Capture the cell that displays the provided text and extract its (X, Y) central coordinate. 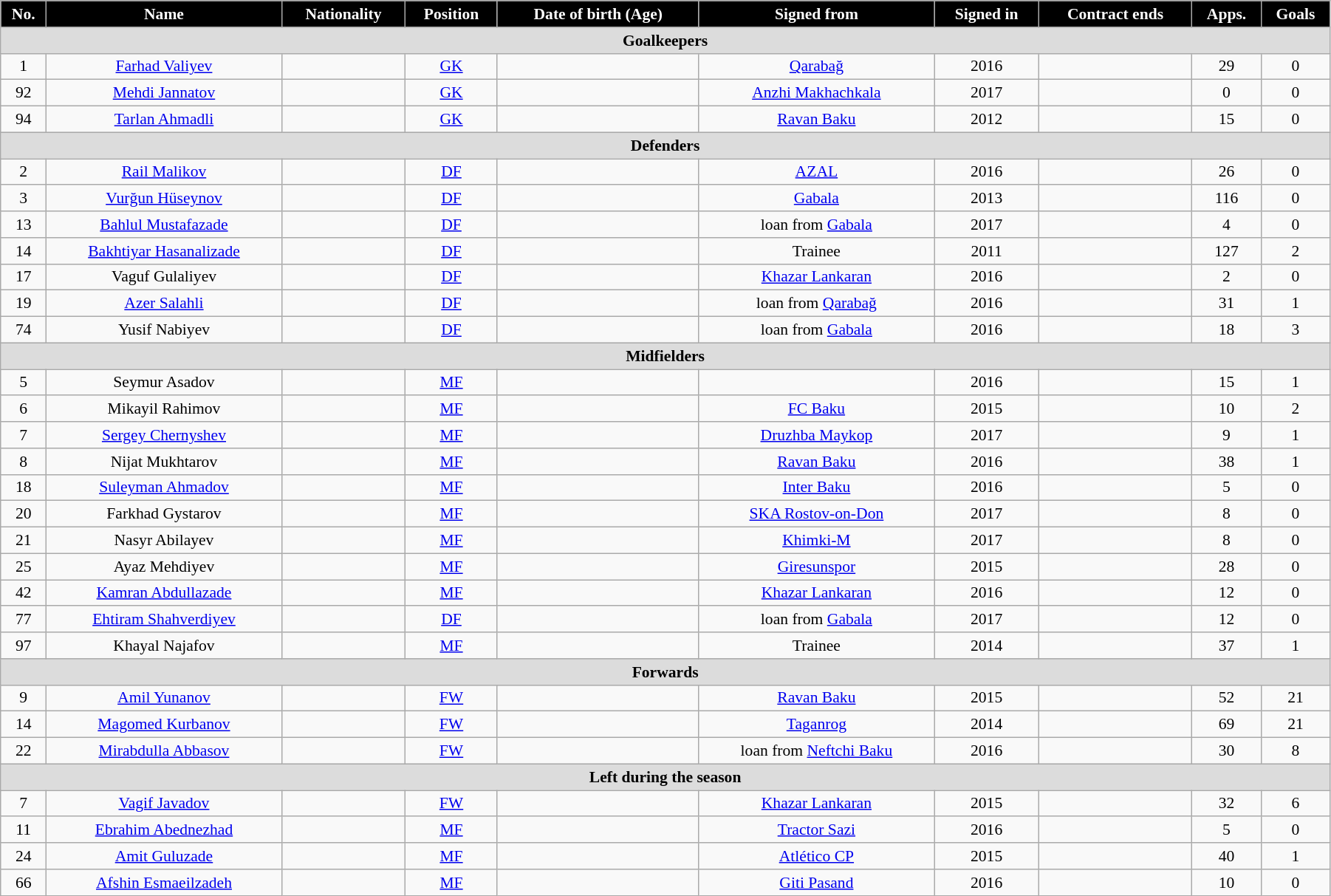
25 (24, 567)
Date of birth (Age) (598, 14)
Position (452, 14)
Tarlan Ahmadli (164, 120)
77 (24, 620)
Azer Salahli (164, 304)
Contract ends (1115, 14)
92 (24, 93)
52 (1227, 698)
Suleyman Ahmadov (164, 488)
Forwards (665, 672)
Bahlul Mustafazade (164, 225)
97 (24, 646)
24 (24, 856)
Vaguf Gulaliyev (164, 277)
Kamran Abdullazade (164, 593)
Goals (1296, 14)
Giresunspor (817, 567)
Signed in (987, 14)
26 (1227, 172)
Vurğun Hüseynov (164, 199)
Midfielders (665, 356)
Sergey Chernyshev (164, 435)
Druzhba Maykop (817, 435)
Mikayil Rahimov (164, 409)
Yusif Nabiyev (164, 330)
Nijat Mukhtarov (164, 462)
40 (1227, 856)
Ayaz Mehdiyev (164, 567)
loan from Qarabağ (817, 304)
28 (1227, 567)
11 (24, 830)
116 (1227, 199)
Mirabdulla Abbasov (164, 751)
Seymur Asadov (164, 383)
Vagif Javadov (164, 804)
2013 (987, 199)
Left during the season (665, 777)
94 (24, 120)
2012 (987, 120)
2011 (987, 251)
37 (1227, 646)
74 (24, 330)
Tractor Sazi (817, 830)
Anzhi Makhachkala (817, 93)
Amil Yunanov (164, 698)
32 (1227, 804)
20 (24, 514)
Inter Baku (817, 488)
66 (24, 883)
30 (1227, 751)
Qarabağ (817, 66)
Farkhad Gystarov (164, 514)
No. (24, 14)
Mehdi Jannatov (164, 93)
Nationality (343, 14)
SKA Rostov-on-Don (817, 514)
Ebrahim Abednezhad (164, 830)
Gabala (817, 199)
38 (1227, 462)
22 (24, 751)
Giti Pasand (817, 883)
19 (24, 304)
Apps. (1227, 14)
17 (24, 277)
Amit Guluzade (164, 856)
Signed from (817, 14)
Ehtiram Shahverdiyev (164, 620)
127 (1227, 251)
AZAL (817, 172)
69 (1227, 725)
Name (164, 14)
Khimki-M (817, 541)
13 (24, 225)
29 (1227, 66)
Bakhtiyar Hasanalizade (164, 251)
Farhad Valiyev (164, 66)
Magomed Kurbanov (164, 725)
Goalkeepers (665, 41)
Atlético CP (817, 856)
Afshin Esmaeilzadeh (164, 883)
loan from Neftchi Baku (817, 751)
Nasyr Abilayev (164, 541)
Khayal Najafov (164, 646)
31 (1227, 304)
42 (24, 593)
Taganrog (817, 725)
4 (1227, 225)
Rail Malikov (164, 172)
FC Baku (817, 409)
Defenders (665, 146)
